Provide the (x, y) coordinate of the cell's center where the given text is located.  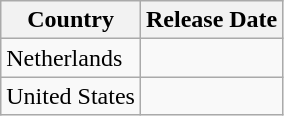
Release Date (211, 20)
United States (71, 96)
Country (71, 20)
Netherlands (71, 58)
